Provide the [X, Y] coordinate of the cell's center where the given text is located.  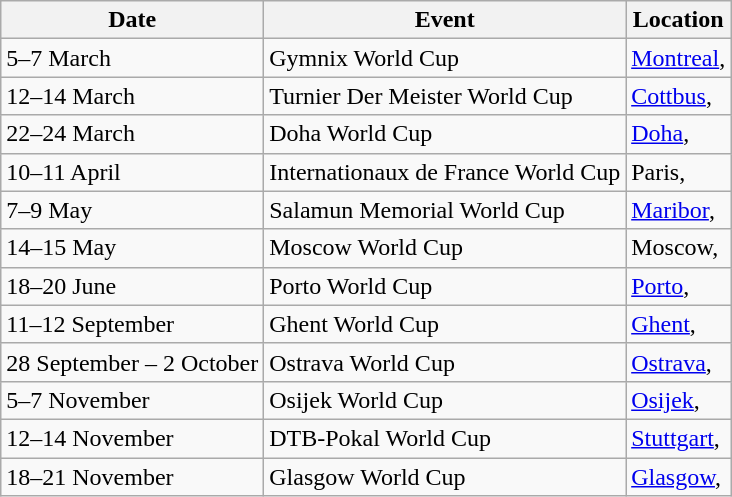
12–14 November [132, 438]
Cottbus, [678, 96]
Glasgow, [678, 477]
Ghent World Cup [445, 324]
18–20 June [132, 286]
Internationaux de France World Cup [445, 172]
14–15 May [132, 248]
Date [132, 20]
5–7 March [132, 58]
7–9 May [132, 210]
Doha, [678, 134]
Porto, [678, 286]
11–12 September [132, 324]
28 September – 2 October [132, 362]
Paris, [678, 172]
Osijek, [678, 400]
5–7 November [132, 400]
18–21 November [132, 477]
Ostrava, [678, 362]
Stuttgart, [678, 438]
Moscow World Cup [445, 248]
10–11 April [132, 172]
22–24 March [132, 134]
Gymnix World Cup [445, 58]
Salamun Memorial World Cup [445, 210]
DTB-Pokal World Cup [445, 438]
Ostrava World Cup [445, 362]
Event [445, 20]
Ghent, [678, 324]
Maribor, [678, 210]
Montreal, [678, 58]
Moscow, [678, 248]
Location [678, 20]
Turnier Der Meister World Cup [445, 96]
12–14 March [132, 96]
Porto World Cup [445, 286]
Glasgow World Cup [445, 477]
Osijek World Cup [445, 400]
Doha World Cup [445, 134]
